Identify which cell holds the provided text, then report its [x, y] central coordinate. 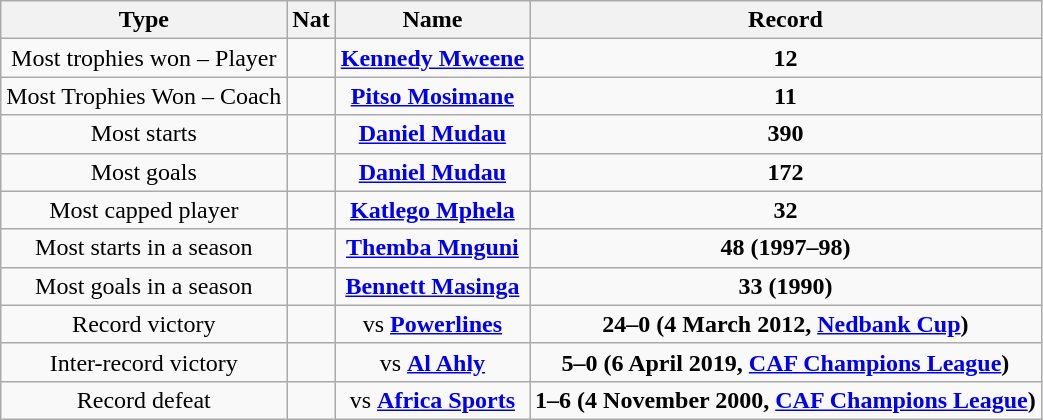
Most starts in a season [144, 248]
Themba Mnguni [432, 248]
Most trophies won – Player [144, 58]
Most goals in a season [144, 286]
Inter-record victory [144, 362]
Type [144, 20]
32 [786, 210]
vs Al Ahly [432, 362]
Bennett Masinga [432, 286]
Pitso Mosimane [432, 96]
24–0 (4 March 2012, Nedbank Cup) [786, 324]
vs Africa Sports [432, 400]
Most goals [144, 172]
172 [786, 172]
48 (1997–98) [786, 248]
1–6 (4 November 2000, CAF Champions League) [786, 400]
Most capped player [144, 210]
Record [786, 20]
Name [432, 20]
vs Powerlines [432, 324]
Nat [311, 20]
Most Trophies Won – Coach [144, 96]
Most starts [144, 134]
Record defeat [144, 400]
Katlego Mphela [432, 210]
390 [786, 134]
33 (1990) [786, 286]
12 [786, 58]
5–0 (6 April 2019, CAF Champions League) [786, 362]
Record victory [144, 324]
Kennedy Mweene [432, 58]
11 [786, 96]
